Scan for the cell matching the given text and deliver its [X, Y] coordinate at center. 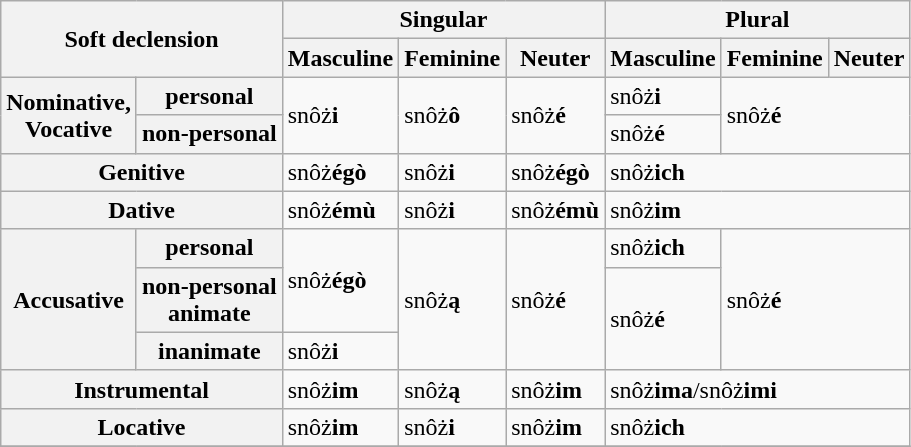
Nominative,Vocative [69, 115]
Locative [142, 427]
snôżô [452, 115]
Accusative [69, 300]
Genitive [142, 172]
Singular [443, 20]
Soft declension [142, 39]
non-personalanimate [209, 300]
Instrumental [142, 389]
Dative [142, 210]
Plural [758, 20]
non-personal [209, 134]
snôżima/snôżimi [758, 389]
inanimate [209, 351]
